Pinpoint the cell where the given text exists, returning its (X, Y) midpoint coordinate. 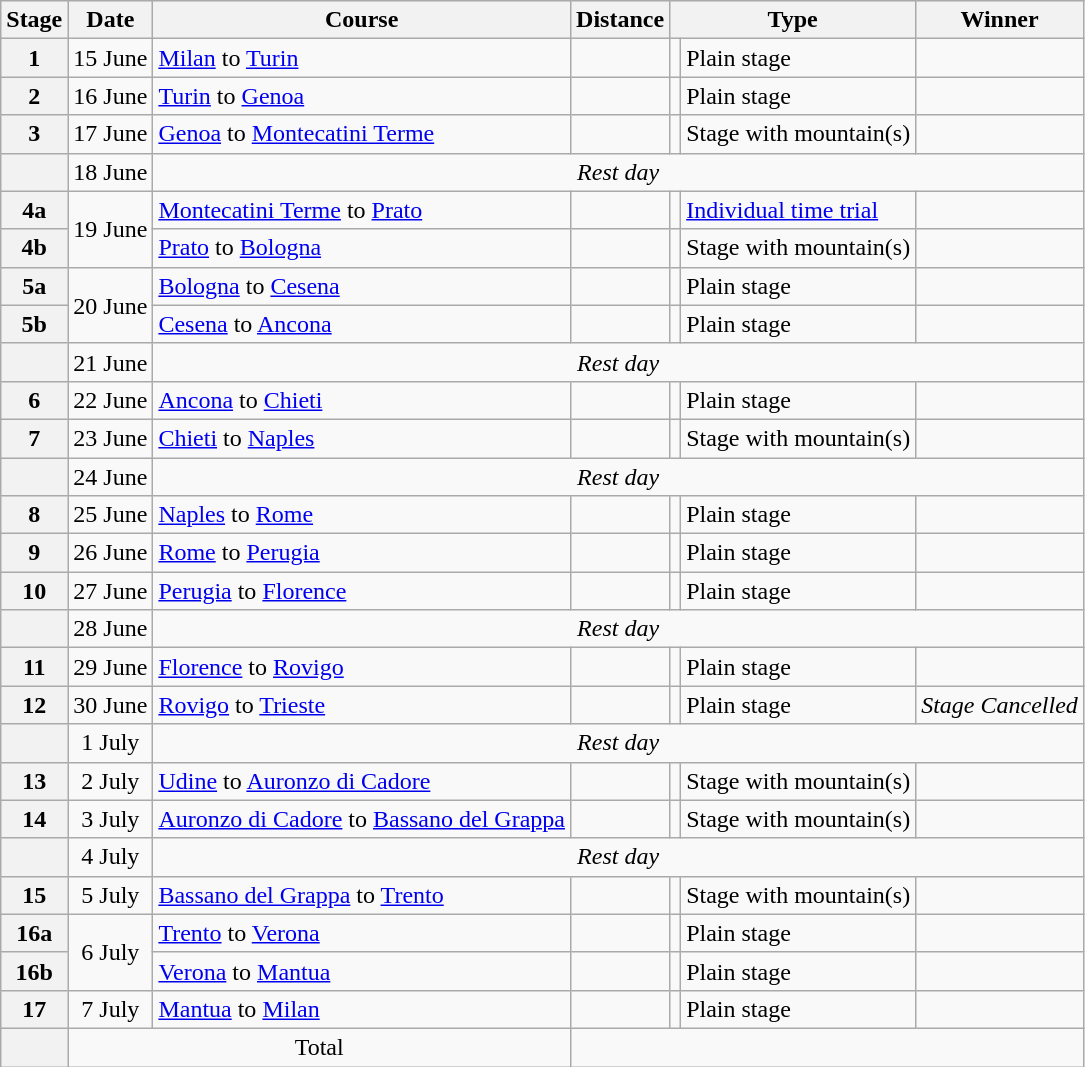
9 (34, 553)
Type (793, 20)
6 (34, 400)
Winner (1000, 20)
Rovigo to Trieste (362, 705)
Florence to Rovigo (362, 667)
18 June (110, 172)
20 June (110, 305)
Montecatini Terme to Prato (362, 210)
Turin to Genoa (362, 96)
Genoa to Montecatini Terme (362, 134)
Individual time trial (798, 210)
Cesena to Ancona (362, 324)
Distance (620, 20)
Stage Cancelled (1000, 705)
7 (34, 438)
6 July (110, 952)
15 (34, 895)
19 June (110, 229)
2 (34, 96)
Naples to Rome (362, 515)
22 June (110, 400)
Total (320, 1047)
23 June (110, 438)
7 July (110, 1009)
Udine to Auronzo di Cadore (362, 781)
11 (34, 667)
12 (34, 705)
14 (34, 819)
15 June (110, 58)
Prato to Bologna (362, 248)
16a (34, 933)
2 July (110, 781)
10 (34, 591)
4a (34, 210)
Bologna to Cesena (362, 286)
4b (34, 248)
3 July (110, 819)
28 June (110, 629)
Verona to Mantua (362, 971)
Ancona to Chieti (362, 400)
5 July (110, 895)
3 (34, 134)
26 June (110, 553)
5b (34, 324)
8 (34, 515)
Bassano del Grappa to Trento (362, 895)
24 June (110, 477)
Rome to Perugia (362, 553)
1 (34, 58)
Stage (34, 20)
16b (34, 971)
17 June (110, 134)
27 June (110, 591)
30 June (110, 705)
1 July (110, 743)
16 June (110, 96)
Mantua to Milan (362, 1009)
29 June (110, 667)
Auronzo di Cadore to Bassano del Grappa (362, 819)
Date (110, 20)
13 (34, 781)
25 June (110, 515)
4 July (110, 857)
Milan to Turin (362, 58)
21 June (110, 362)
Trento to Verona (362, 933)
17 (34, 1009)
5a (34, 286)
Course (362, 20)
Perugia to Florence (362, 591)
Chieti to Naples (362, 438)
